Detect which cell encompasses the target text, then output its [x, y] center coordinate. 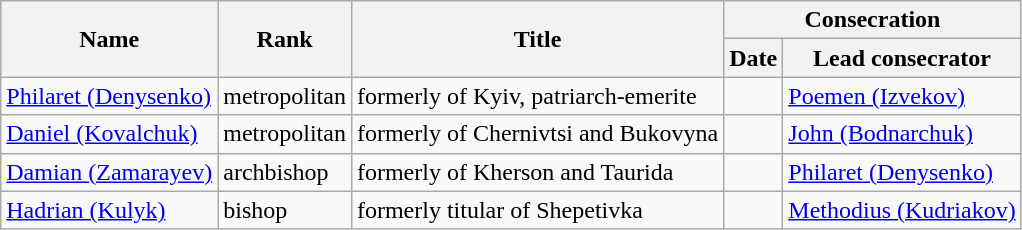
Date [754, 58]
Rank [285, 39]
Name [110, 39]
John (Bodnarchuk) [902, 134]
bishop [285, 210]
formerly of Kherson and Taurida [537, 172]
formerly titular of Shepetivka [537, 210]
Poemen (Izvekov) [902, 96]
Consecration [872, 20]
formerly of Kyiv, patriarch-emerite [537, 96]
Lead consecrator [902, 58]
Daniel (Kovalchuk) [110, 134]
Title [537, 39]
Methodius (Kudriakov) [902, 210]
Hadrian (Kulyk) [110, 210]
formerly of Chernivtsi and Bukovyna [537, 134]
Damian (Zamarayev) [110, 172]
archbishop [285, 172]
